Pinpoint the cell where the given text exists, returning its (X, Y) midpoint coordinate. 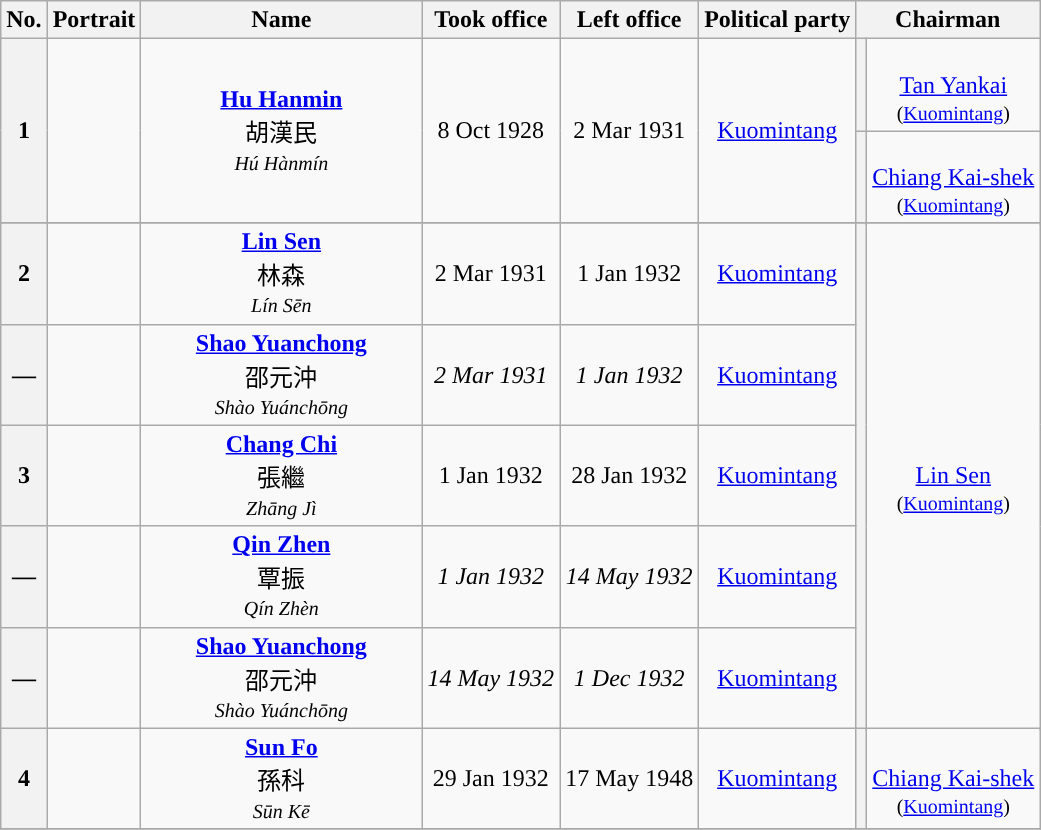
Hu Hanmin胡漢民Hú Hànmín (282, 131)
Lin Sen(Kuomintang) (954, 476)
Lin Sen林森Lín Sēn (282, 274)
Name (282, 20)
No. (24, 20)
Political party (778, 20)
1 Dec 1932 (630, 678)
Left office (630, 20)
Chang Chi張繼Zhāng Jì (282, 476)
8 Oct 1928 (491, 131)
17 May 1948 (630, 778)
2 (24, 274)
1 (24, 131)
Portrait (94, 20)
3 (24, 476)
29 Jan 1932 (491, 778)
Sun Fo孫科Sūn Kē (282, 778)
Qin Zhen覃振Qín Zhèn (282, 576)
Took office (491, 20)
4 (24, 778)
Chairman (948, 20)
Tan Yankai(Kuomintang) (954, 85)
28 Jan 1932 (630, 476)
